Provide the (X, Y) coordinate of the cell's center where the given text is located.  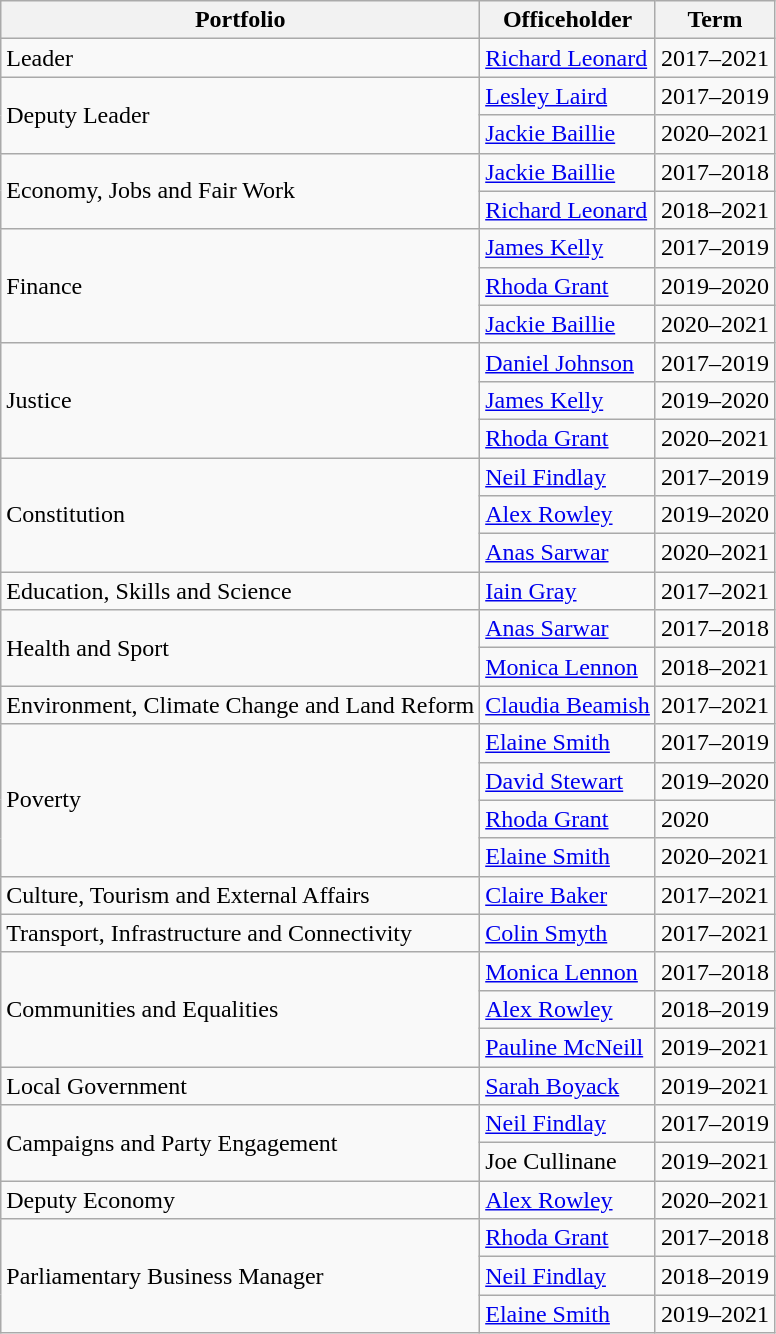
Parliamentary Business Manager (240, 1276)
2020 (714, 819)
Joe Cullinane (568, 1162)
Deputy Economy (240, 1200)
Term (714, 20)
Finance (240, 286)
Transport, Infrastructure and Connectivity (240, 933)
Colin Smyth (568, 933)
Iain Gray (568, 591)
Claudia Beamish (568, 705)
Daniel Johnson (568, 362)
Lesley Laird (568, 96)
Local Government (240, 1085)
Justice (240, 400)
Pauline McNeill (568, 1047)
Deputy Leader (240, 115)
Campaigns and Party Engagement (240, 1143)
Sarah Boyack (568, 1085)
Officeholder (568, 20)
Claire Baker (568, 895)
Culture, Tourism and External Affairs (240, 895)
Communities and Equalities (240, 1009)
Health and Sport (240, 648)
Poverty (240, 800)
Environment, Climate Change and Land Reform (240, 705)
Portfolio (240, 20)
Education, Skills and Science (240, 591)
Constitution (240, 515)
Economy, Jobs and Fair Work (240, 191)
Leader (240, 58)
David Stewart (568, 781)
